Determine the (x, y) coordinate at the center of the cell enclosing the given text.  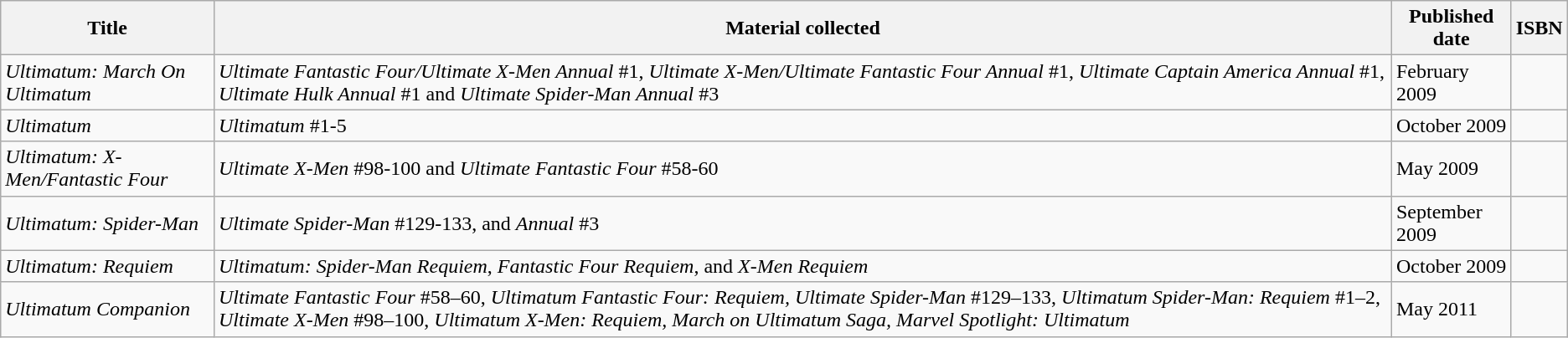
Material collected (802, 28)
Ultimatum: Spider-Man (107, 223)
September 2009 (1451, 223)
Ultimate X-Men #98-100 and Ultimate Fantastic Four #58-60 (802, 169)
Published date (1451, 28)
Ultimatum: Requiem (107, 266)
February 2009 (1451, 82)
May 2011 (1451, 310)
Ultimatum: March On Ultimatum (107, 82)
May 2009 (1451, 169)
Title (107, 28)
Ultimatum Companion (107, 310)
Ultimatum: X-Men/Fantastic Four (107, 169)
Ultimatum (107, 125)
Ultimatum: Spider-Man Requiem, Fantastic Four Requiem, and X-Men Requiem (802, 266)
ISBN (1540, 28)
Ultimatum #1-5 (802, 125)
Ultimate Spider-Man #129-133, and Annual #3 (802, 223)
